Find where the given text appears and provide that cell's center as (X, Y) coordinate. 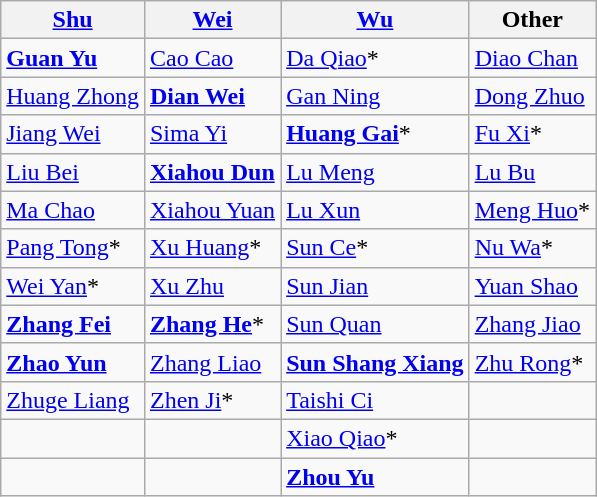
Guan Yu (73, 58)
Da Qiao* (376, 58)
Sun Ce* (376, 248)
Sun Jian (376, 286)
Zhou Yu (376, 477)
Gan Ning (376, 96)
Zhu Rong* (532, 362)
Wei Yan* (73, 286)
Huang Gai* (376, 134)
Xiahou Dun (212, 172)
Zhao Yun (73, 362)
Ma Chao (73, 210)
Xiahou Yuan (212, 210)
Sima Yi (212, 134)
Nu Wa* (532, 248)
Cao Cao (212, 58)
Other (532, 20)
Diao Chan (532, 58)
Lu Xun (376, 210)
Zhang He* (212, 324)
Dong Zhuo (532, 96)
Zhang Liao (212, 362)
Zhang Fei (73, 324)
Wu (376, 20)
Yuan Shao (532, 286)
Zhen Ji* (212, 400)
Sun Shang Xiang (376, 362)
Jiang Wei (73, 134)
Liu Bei (73, 172)
Zhuge Liang (73, 400)
Wei (212, 20)
Lu Bu (532, 172)
Xu Huang* (212, 248)
Fu Xi* (532, 134)
Lu Meng (376, 172)
Xu Zhu (212, 286)
Taishi Ci (376, 400)
Shu (73, 20)
Zhang Jiao (532, 324)
Dian Wei (212, 96)
Pang Tong* (73, 248)
Sun Quan (376, 324)
Meng Huo* (532, 210)
Huang Zhong (73, 96)
Xiao Qiao* (376, 438)
